Return the [X, Y] coordinate for the center point of the cell that contains the specified text.  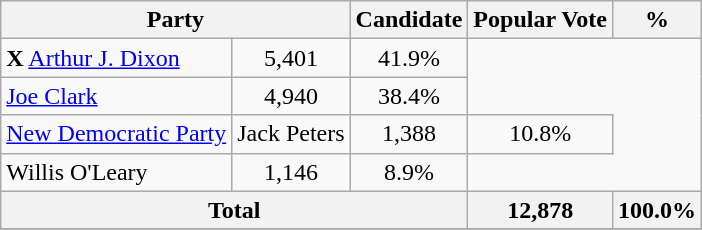
38.4% [409, 96]
Popular Vote [540, 20]
Jack Peters [291, 134]
1,146 [291, 172]
Party [176, 20]
Willis O'Leary [116, 172]
Joe Clark [116, 96]
41.9% [409, 58]
4,940 [291, 96]
X Arthur J. Dixon [116, 58]
% [656, 20]
Total [234, 210]
12,878 [540, 210]
1,388 [409, 134]
8.9% [409, 172]
5,401 [291, 58]
100.0% [656, 210]
10.8% [540, 134]
Candidate [409, 20]
New Democratic Party [116, 134]
